From the cell containing the given text, extract its center point as (x, y) coordinate. 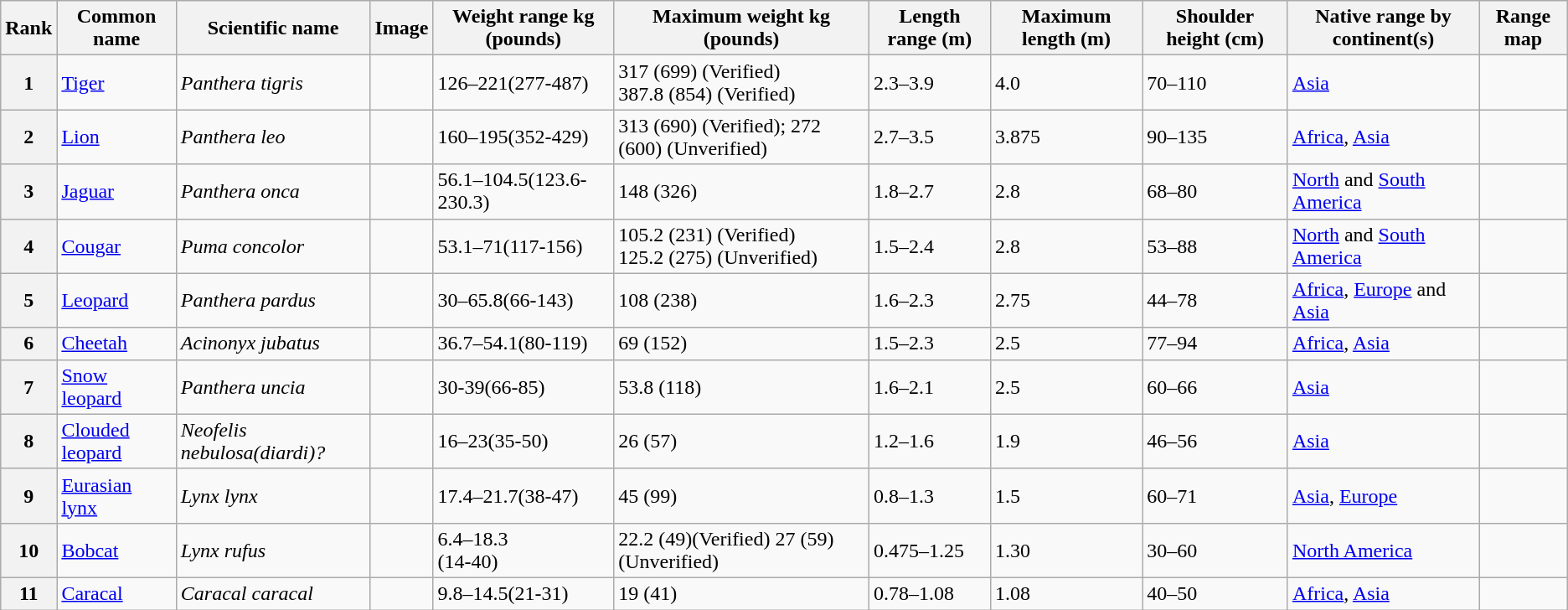
4 (28, 246)
Panthera leo (273, 137)
Image (402, 28)
8 (28, 441)
1.2–1.6 (930, 441)
Leopard (116, 300)
Neofelis nebulosa(diardi)? (273, 441)
Common name (116, 28)
Lion (116, 137)
Maximum weight kg (pounds) (742, 28)
68–80 (1215, 191)
Maximum length (m) (1065, 28)
Range map (1524, 28)
6 (28, 344)
148 (326) (742, 191)
126–221(277-487) (524, 82)
53–88 (1215, 246)
2.75 (1065, 300)
1.8–2.7 (930, 191)
40–50 (1215, 593)
3.875 (1065, 137)
Clouded leopard (116, 441)
Shoulder height (cm) (1215, 28)
70–110 (1215, 82)
Acinonyx jubatus (273, 344)
53.8 (118) (742, 387)
Africa, Europe and Asia (1383, 300)
56.1–104.5(123.6-230.3) (524, 191)
1.6–2.3 (930, 300)
Snow leopard (116, 387)
Panthera pardus (273, 300)
Weight range kg (pounds) (524, 28)
16–23(35-50) (524, 441)
317 (699) (Verified)387.8 (854) (Verified) (742, 82)
4.0 (1065, 82)
1.6–2.1 (930, 387)
108 (238) (742, 300)
9 (28, 496)
7 (28, 387)
313 (690) (Verified); 272 (600) (Unverified) (742, 137)
2 (28, 137)
30-39(66-85) (524, 387)
1.08 (1065, 593)
0.8–1.3 (930, 496)
Bobcat (116, 550)
Puma concolor (273, 246)
North America (1383, 550)
69 (152) (742, 344)
17.4–21.7(38-47) (524, 496)
2.3–3.9 (930, 82)
60–71 (1215, 496)
77–94 (1215, 344)
Jaguar (116, 191)
46–56 (1215, 441)
19 (41) (742, 593)
Caracal caracal (273, 593)
Length range (m) (930, 28)
1.5 (1065, 496)
9.8–14.5(21-31) (524, 593)
53.1–71(117-156) (524, 246)
1.5–2.4 (930, 246)
Cougar (116, 246)
36.7–54.1(80-119) (524, 344)
Rank (28, 28)
105.2 (231) (Verified)125.2 (275) (Unverified) (742, 246)
2.7–3.5 (930, 137)
Panthera uncia (273, 387)
5 (28, 300)
Native range by continent(s) (1383, 28)
Caracal (116, 593)
6.4–18.3(14-40) (524, 550)
Panthera tigris (273, 82)
Lynx rufus (273, 550)
22.2 (49)(Verified) 27 (59)(Unverified) (742, 550)
Lynx lynx (273, 496)
1.30 (1065, 550)
90–135 (1215, 137)
11 (28, 593)
Tiger (116, 82)
Scientific name (273, 28)
60–66 (1215, 387)
30–65.8(66-143) (524, 300)
44–78 (1215, 300)
0.475–1.25 (930, 550)
1.5–2.3 (930, 344)
160–195(352-429) (524, 137)
0.78–1.08 (930, 593)
3 (28, 191)
1 (28, 82)
1.9 (1065, 441)
45 (99) (742, 496)
Asia, Europe (1383, 496)
Eurasian lynx (116, 496)
26 (57) (742, 441)
30–60 (1215, 550)
Panthera onca (273, 191)
10 (28, 550)
Cheetah (116, 344)
